From the cell containing the given text, extract its center point as [x, y] coordinate. 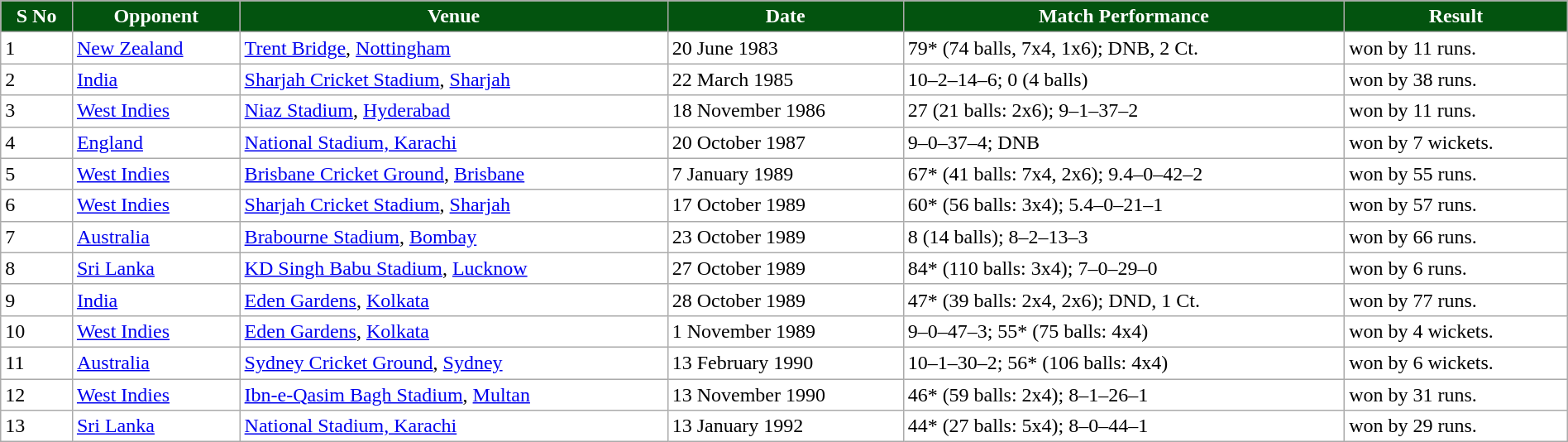
Venue [453, 17]
9–0–37–4; DNB [1124, 142]
8 [36, 268]
27 October 1989 [786, 268]
New Zealand [155, 48]
22 March 1985 [786, 79]
10–2–14–6; 0 (4 balls) [1124, 79]
1 [36, 48]
7 [36, 237]
Niaz Stadium, Hyderabad [453, 111]
47* (39 balls: 2x4, 2x6); DND, 1 Ct. [1124, 300]
27 (21 balls: 2x6); 9–1–37–2 [1124, 111]
11 [36, 363]
won by 29 runs. [1456, 426]
Result [1456, 17]
won by 4 wickets. [1456, 331]
S No [36, 17]
won by 57 runs. [1456, 205]
won by 66 runs. [1456, 237]
13 February 1990 [786, 363]
28 October 1989 [786, 300]
10 [36, 331]
60* (56 balls: 3x4); 5.4–0–21–1 [1124, 205]
won by 6 wickets. [1456, 363]
13 November 1990 [786, 395]
9–0–47–3; 55* (75 balls: 4x4) [1124, 331]
won by 55 runs. [1456, 174]
20 June 1983 [786, 48]
12 [36, 395]
13 [36, 426]
23 October 1989 [786, 237]
4 [36, 142]
7 January 1989 [786, 174]
Match Performance [1124, 17]
Brisbane Cricket Ground, Brisbane [453, 174]
17 October 1989 [786, 205]
won by 77 runs. [1456, 300]
13 January 1992 [786, 426]
67* (41 balls: 7x4, 2x6); 9.4–0–42–2 [1124, 174]
5 [36, 174]
won by 7 wickets. [1456, 142]
England [155, 142]
Sydney Cricket Ground, Sydney [453, 363]
Ibn-e-Qasim Bagh Stadium, Multan [453, 395]
6 [36, 205]
won by 6 runs. [1456, 268]
8 (14 balls); 8–2–13–3 [1124, 237]
1 November 1989 [786, 331]
44* (27 balls: 5x4); 8–0–44–1 [1124, 426]
3 [36, 111]
2 [36, 79]
won by 31 runs. [1456, 395]
won by 38 runs. [1456, 79]
Trent Bridge, Nottingham [453, 48]
Brabourne Stadium, Bombay [453, 237]
9 [36, 300]
46* (59 balls: 2x4); 8–1–26–1 [1124, 395]
20 October 1987 [786, 142]
Opponent [155, 17]
KD Singh Babu Stadium, Lucknow [453, 268]
79* (74 balls, 7x4, 1x6); DNB, 2 Ct. [1124, 48]
10–1–30–2; 56* (106 balls: 4x4) [1124, 363]
18 November 1986 [786, 111]
84* (110 balls: 3x4); 7–0–29–0 [1124, 268]
Date [786, 17]
